Return [X, Y] of the center of cell containing provided text 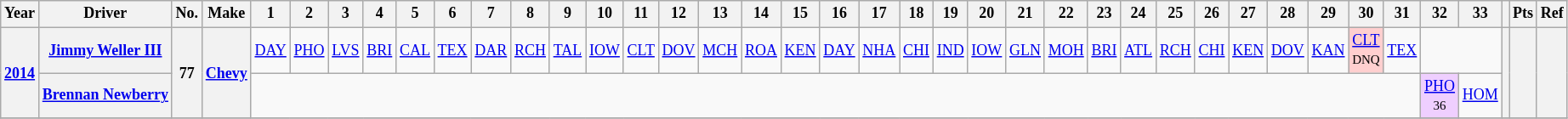
TAL [567, 50]
Make [226, 14]
2014 [20, 73]
33 [1480, 14]
10 [605, 14]
14 [762, 14]
No. [187, 14]
CAL [415, 50]
LVS [345, 50]
2 [310, 14]
21 [1025, 14]
31 [1402, 14]
22 [1066, 14]
PHO36 [1440, 96]
32 [1440, 14]
26 [1212, 14]
16 [839, 14]
18 [917, 14]
Ref [1552, 14]
28 [1287, 14]
KAN [1328, 50]
30 [1366, 14]
25 [1175, 14]
Chevy [226, 73]
MCH [720, 50]
Brennan Newberry [105, 96]
27 [1248, 14]
5 [415, 14]
Driver [105, 14]
19 [951, 14]
ROA [762, 50]
Year [20, 14]
1 [270, 14]
PHO [310, 50]
CLT [641, 50]
17 [879, 14]
GLN [1025, 50]
7 [491, 14]
DAR [491, 50]
Pts [1524, 14]
20 [986, 14]
11 [641, 14]
24 [1139, 14]
MOH [1066, 50]
13 [720, 14]
CLTDNQ [1366, 50]
15 [800, 14]
Jimmy Weller III [105, 50]
3 [345, 14]
IND [951, 50]
ATL [1139, 50]
23 [1104, 14]
77 [187, 73]
NHA [879, 50]
HOM [1480, 96]
12 [679, 14]
8 [531, 14]
6 [452, 14]
4 [379, 14]
9 [567, 14]
29 [1328, 14]
